Locate the cell with the specified text and output its [x, y] center coordinate. 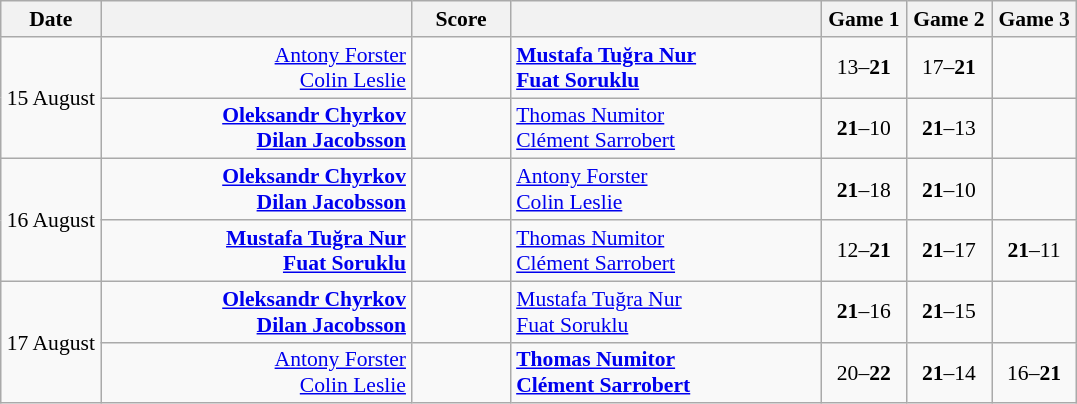
21–11 [1034, 250]
13–21 [864, 68]
21–15 [948, 312]
17 August [51, 342]
16 August [51, 220]
15 August [51, 98]
21–14 [948, 372]
21–16 [864, 312]
Game 1 [864, 19]
21–18 [864, 190]
16–21 [1034, 372]
Score [461, 19]
20–22 [864, 372]
21–13 [948, 128]
21–17 [948, 250]
Game 3 [1034, 19]
Date [51, 19]
12–21 [864, 250]
17–21 [948, 68]
Game 2 [948, 19]
